From the cell containing the given text, extract its center point as (X, Y) coordinate. 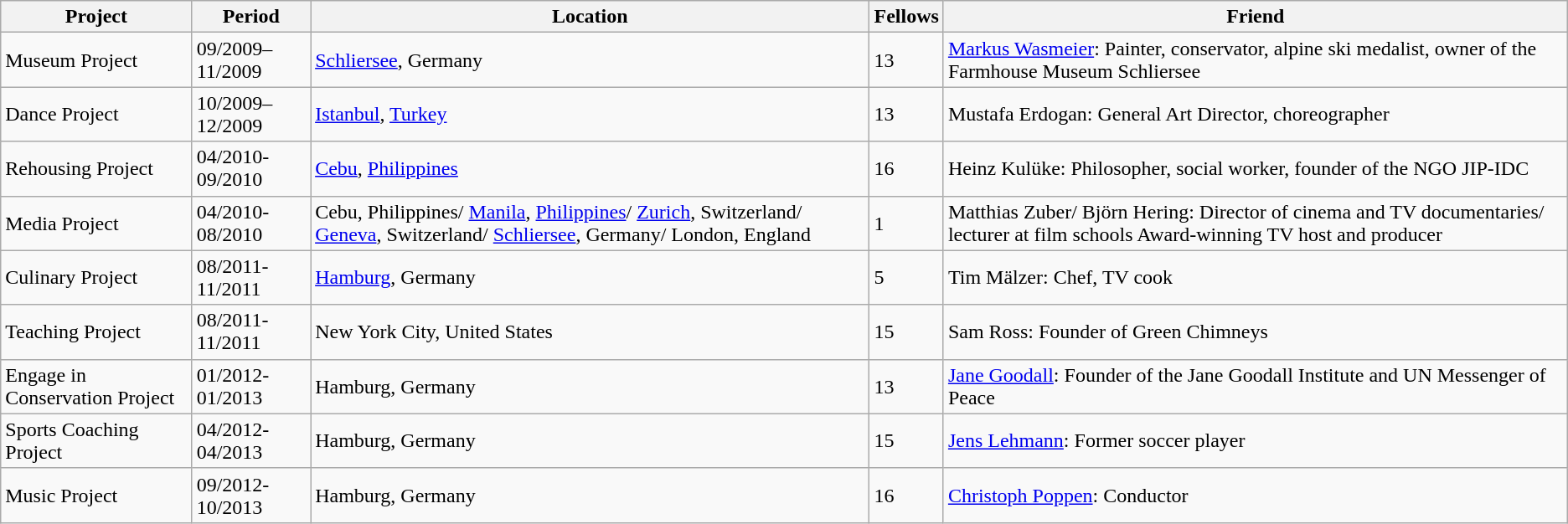
1 (906, 223)
Culinary Project (96, 278)
Jens Lehmann: Former soccer player (1255, 440)
Fellows (906, 17)
Location (590, 17)
09/2012-10/2013 (251, 496)
Teaching Project (96, 331)
Schliersee, Germany (590, 60)
09/2009–11/2009 (251, 60)
Matthias Zuber/ Björn Hering: Director of cinema and TV documentaries/ lecturer at film schools Award-winning TV host and producer (1255, 223)
Sports Coaching Project (96, 440)
New York City, United States (590, 331)
Museum Project (96, 60)
Sam Ross: Founder of Green Chimneys (1255, 331)
Jane Goodall: Founder of the Jane Goodall Institute and UN Messenger of Peace (1255, 387)
10/2009–12/2009 (251, 114)
Dance Project (96, 114)
Media Project (96, 223)
04/2012-04/2013 (251, 440)
Cebu, Philippines (590, 169)
Period (251, 17)
Music Project (96, 496)
Tim Mälzer: Chef, TV cook (1255, 278)
Friend (1255, 17)
Engage in Conservation Project (96, 387)
Rehousing Project (96, 169)
01/2012-01/2013 (251, 387)
Cebu, Philippines/ Manila, Philippines/ Zurich, Switzerland/ Geneva, Switzerland/ Schliersee, Germany/ London, England (590, 223)
Mustafa Erdogan: General Art Director, choreographer (1255, 114)
Christoph Poppen: Conductor (1255, 496)
Markus Wasmeier: Painter, conservator, alpine ski medalist, owner of the Farmhouse Museum Schliersee (1255, 60)
Project (96, 17)
Heinz Kulüke: Philosopher, social worker, founder of the NGO JIP-IDC (1255, 169)
Istanbul, Turkey (590, 114)
5 (906, 278)
04/2010-08/2010 (251, 223)
04/2010-09/2010 (251, 169)
